Return (X, Y) of the center of cell containing provided text 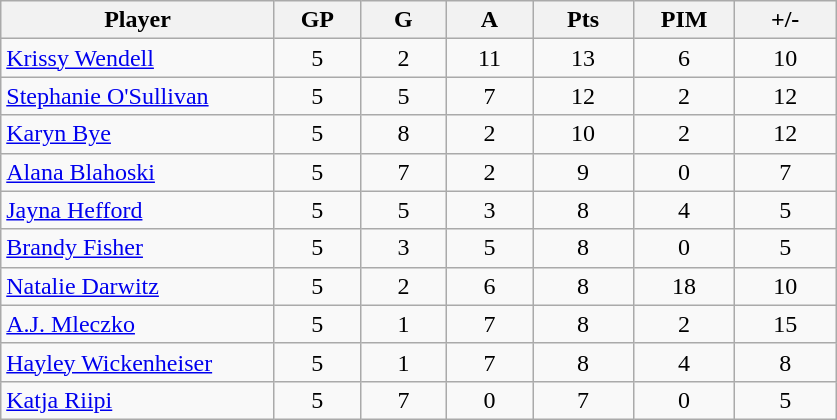
G (403, 20)
Stephanie O'Sullivan (138, 96)
GP (317, 20)
11 (489, 58)
Brandy Fisher (138, 248)
A.J. Mleczko (138, 324)
A (489, 20)
Pts (582, 20)
Katja Riipi (138, 400)
Jayna Hefford (138, 210)
Karyn Bye (138, 134)
18 (684, 286)
+/- (786, 20)
Natalie Darwitz (138, 286)
13 (582, 58)
15 (786, 324)
PIM (684, 20)
Krissy Wendell (138, 58)
Player (138, 20)
Hayley Wickenheiser (138, 362)
Alana Blahoski (138, 172)
9 (582, 172)
